Return [X, Y] of the center of cell containing provided text 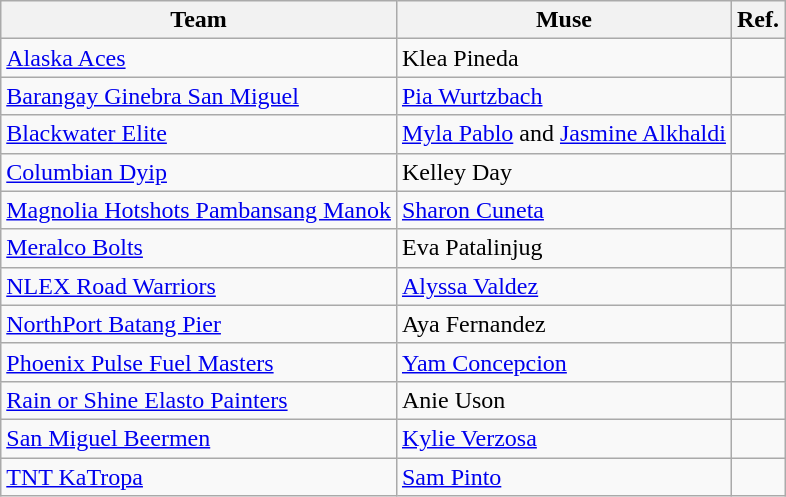
Team [199, 20]
NLEX Road Warriors [199, 286]
Blackwater Elite [199, 134]
TNT KaTropa [199, 477]
Phoenix Pulse Fuel Masters [199, 362]
Kylie Verzosa [564, 438]
Kelley Day [564, 172]
Anie Uson [564, 400]
Magnolia Hotshots Pambansang Manok [199, 210]
Meralco Bolts [199, 248]
Klea Pineda [564, 58]
Yam Concepcion [564, 362]
Eva Patalinjug [564, 248]
Sam Pinto [564, 477]
Rain or Shine Elasto Painters [199, 400]
Muse [564, 20]
Myla Pablo and Jasmine Alkhaldi [564, 134]
Alyssa Valdez [564, 286]
San Miguel Beermen [199, 438]
NorthPort Batang Pier [199, 324]
Ref. [758, 20]
Sharon Cuneta [564, 210]
Barangay Ginebra San Miguel [199, 96]
Aya Fernandez [564, 324]
Columbian Dyip [199, 172]
Pia Wurtzbach [564, 96]
Alaska Aces [199, 58]
